Find where the given text appears and provide that cell's center as (X, Y) coordinate. 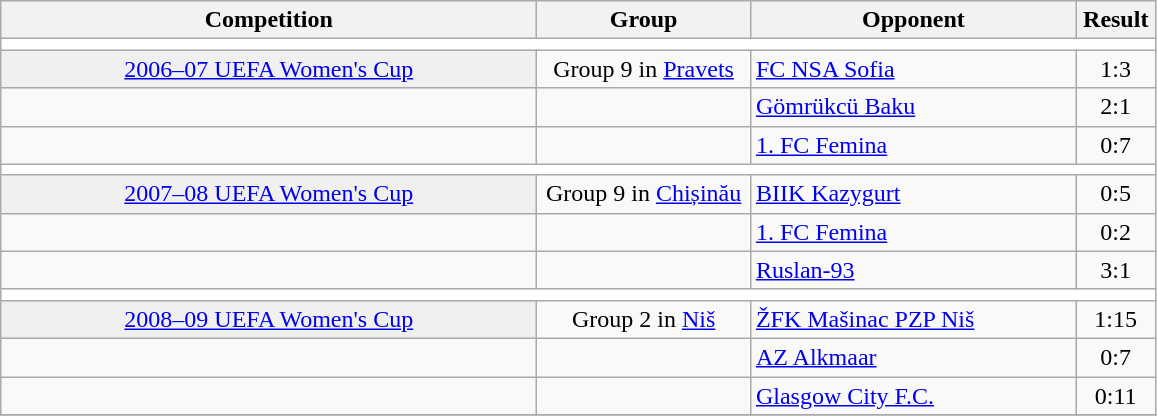
0:11 (1116, 395)
Competition (269, 20)
2:1 (1116, 107)
Ruslan-93 (913, 270)
3:1 (1116, 270)
1:3 (1116, 69)
FC NSA Sofia (913, 69)
1:15 (1116, 319)
BIIK Kazygurt (913, 194)
Glasgow City F.C. (913, 395)
0:2 (1116, 232)
Group 9 in Chișinău (644, 194)
Group (644, 20)
Result (1116, 20)
ŽFK Mašinac PZP Niš (913, 319)
2006–07 UEFA Women's Cup (269, 69)
Group 9 in Pravets (644, 69)
Opponent (913, 20)
2008–09 UEFA Women's Cup (269, 319)
0:5 (1116, 194)
2007–08 UEFA Women's Cup (269, 194)
Gömrükcü Baku (913, 107)
Group 2 in Niš (644, 319)
AZ Alkmaar (913, 357)
